Locate the cell with the specified text and output its [x, y] center coordinate. 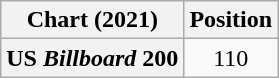
US Billboard 200 [92, 58]
Position [231, 20]
110 [231, 58]
Chart (2021) [92, 20]
